Return [x, y] of the center of cell containing provided text 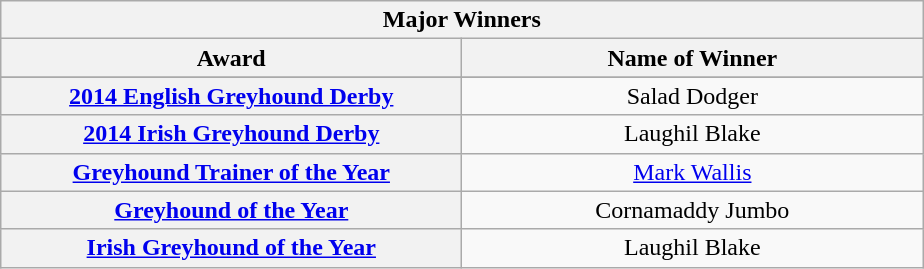
2014 English Greyhound Derby [232, 96]
Major Winners [462, 20]
Greyhound of the Year [232, 210]
Salad Dodger [692, 96]
Award [232, 58]
Greyhound Trainer of the Year [232, 172]
Irish Greyhound of the Year [232, 248]
Cornamaddy Jumbo [692, 210]
Name of Winner [692, 58]
Mark Wallis [692, 172]
2014 Irish Greyhound Derby [232, 134]
